Determine the (x, y) coordinate at the center of the cell enclosing the given text.  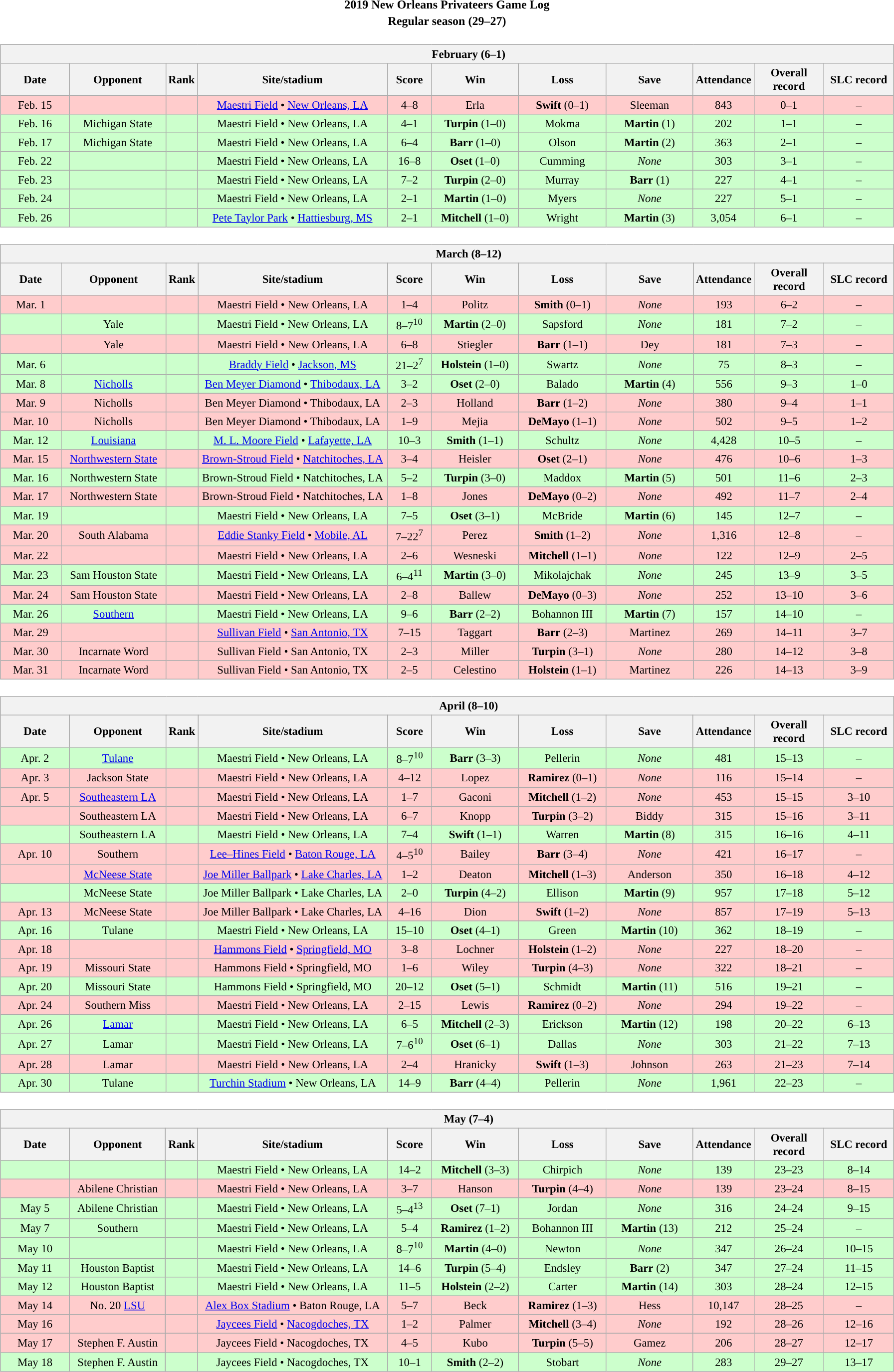
27–24 (789, 1268)
Mar. 24 (31, 595)
Johnson (650, 1064)
380 (724, 403)
Newton (563, 1248)
2–8 (409, 595)
Deaton (475, 874)
Oset (7–1) (475, 1208)
Martin (10) (650, 930)
Louisiana (114, 441)
Hess (650, 1306)
1–4 (409, 304)
Lee–Hines Field • Baton Rouge, LA (293, 854)
Mitchell (2–3) (475, 1024)
11–7 (789, 496)
10–6 (789, 459)
Mar. 9 (31, 403)
5–12 (859, 893)
3–1 (789, 161)
Smith (2–2) (475, 1362)
Oset (5–1) (475, 987)
269 (724, 633)
Kubo (475, 1343)
Holstein (1–1) (562, 670)
Apr. 13 (35, 912)
March (8–12) (447, 253)
15–15 (789, 797)
Smith (0–1) (562, 304)
Mar. 26 (31, 614)
3–2 (409, 384)
22–23 (789, 1083)
501 (724, 478)
5–2 (409, 478)
202 (723, 124)
Martin (6) (650, 515)
May 18 (35, 1362)
Martin (9) (650, 893)
May 7 (35, 1228)
Mar. 10 (31, 422)
Gaconi (475, 797)
16–18 (789, 874)
10–1 (410, 1362)
Feb. 16 (35, 124)
15–16 (789, 816)
Carter (563, 1287)
Holland (475, 403)
362 (723, 930)
DeMayo (0–3) (562, 595)
7–3 (789, 344)
5–13 (859, 912)
Mitchell (3–3) (475, 1169)
M. L. Moore Field • Lafayette, LA (293, 441)
Swartz (562, 364)
Feb. 26 (35, 218)
7–14 (859, 1064)
Balado (562, 384)
Ramirez (1–2) (475, 1228)
Celestino (475, 670)
Feb. 24 (35, 199)
Mar. 19 (31, 515)
14–9 (410, 1083)
May 14 (35, 1306)
252 (724, 595)
Mitchell (1–3) (563, 874)
Martin (1–0) (475, 199)
Mokma (563, 124)
Swift (1–1) (475, 834)
18–20 (789, 949)
Feb. 17 (35, 143)
Maddox (562, 478)
7–15 (409, 633)
Holstein (2–2) (475, 1287)
15–14 (789, 778)
Mitchell (1–2) (563, 797)
Barr (1–0) (475, 143)
421 (723, 854)
Jones (475, 496)
294 (723, 1005)
Mar. 15 (31, 459)
10–5 (789, 441)
Murray (563, 180)
25–24 (789, 1228)
May 12 (35, 1287)
Sapsford (562, 324)
Barr (3–4) (563, 854)
Mar. 12 (31, 441)
May (7–4) (447, 1119)
263 (723, 1064)
Ramirez (1–3) (563, 1306)
19–22 (789, 1005)
28–26 (789, 1324)
Schultz (562, 441)
17–18 (789, 893)
350 (723, 874)
Wright (563, 218)
Martin (7) (650, 614)
Feb. 23 (35, 180)
Dallas (563, 1044)
Apr. 27 (35, 1044)
283 (723, 1362)
10,147 (723, 1306)
5–413 (410, 1208)
14–2 (410, 1169)
Martin (4) (650, 384)
Oset (4–1) (475, 930)
Barr (3–3) (475, 758)
556 (724, 384)
14–13 (789, 670)
15–13 (789, 758)
14–11 (789, 633)
8–14 (859, 1169)
1–6 (410, 968)
6–5 (410, 1024)
Hanson (475, 1188)
21–22 (789, 1044)
Eddie Stanky Field • Mobile, AL (293, 535)
502 (724, 422)
75 (724, 364)
2–0 (410, 893)
9–5 (789, 422)
Oset (2–0) (475, 384)
Turpin (4–2) (475, 893)
Mar. 8 (31, 384)
453 (723, 797)
Swift (1–2) (563, 912)
1–9 (409, 422)
13–9 (789, 575)
Dey (650, 344)
Apr. 28 (35, 1064)
145 (724, 515)
May 17 (35, 1343)
13–17 (859, 1362)
116 (723, 778)
7–610 (410, 1044)
February (6–1) (447, 54)
4–5 (410, 1343)
Bailey (475, 854)
Mejia (475, 422)
Ballew (475, 595)
20–22 (789, 1024)
Oset (6–1) (475, 1044)
3–6 (859, 595)
9–6 (409, 614)
14–12 (789, 651)
28–24 (789, 1287)
Mar. 22 (31, 555)
7–4 (410, 834)
8–15 (859, 1188)
Swift (0–1) (563, 105)
May 16 (35, 1324)
11–6 (789, 478)
2–15 (410, 1005)
6–4 (410, 143)
Apr. 24 (35, 1005)
Alex Box Stadium • Baton Rouge, LA (292, 1306)
10–3 (409, 441)
Mar. 20 (31, 535)
Barr (1–2) (562, 403)
3–5 (859, 575)
Turpin (4–4) (563, 1188)
Apr. 20 (35, 987)
5–1 (789, 199)
Lopez (475, 778)
Taggart (475, 633)
DeMayo (1–1) (562, 422)
Myers (563, 199)
Stiegler (475, 344)
Southern Miss (118, 1005)
Jordan (563, 1208)
20–12 (410, 987)
Biddy (650, 816)
957 (723, 893)
4–510 (410, 854)
McBride (562, 515)
Erla (475, 105)
206 (723, 1343)
Turpin (1–0) (475, 124)
Mitchell (1–0) (475, 218)
19–21 (789, 987)
Mikolajchak (562, 575)
Oset (3–1) (475, 515)
Beck (475, 1306)
12–15 (859, 1287)
South Alabama (114, 535)
Apr. 16 (35, 930)
Martin (2–0) (475, 324)
Martin (14) (650, 1287)
Mar. 31 (31, 670)
14–10 (789, 614)
15–10 (410, 930)
Mar. 6 (31, 364)
Braddy Field • Jackson, MS (293, 364)
Feb. 22 (35, 161)
Wesneski (475, 555)
Mar. 30 (31, 651)
16–8 (410, 161)
April (8–10) (447, 706)
245 (724, 575)
Turpin (3–1) (562, 651)
May 10 (35, 1248)
Oset (2–1) (562, 459)
Stobart (563, 1362)
1–0 (859, 384)
Mar. 16 (31, 478)
193 (724, 304)
Barr (4–4) (475, 1083)
Knopp (475, 816)
Mitchell (1–1) (562, 555)
Endsley (563, 1268)
12–9 (789, 555)
Mitchell (3–4) (563, 1324)
Ramirez (0–2) (563, 1005)
3–9 (859, 670)
Turpin (3–2) (563, 816)
Dion (475, 912)
18–21 (789, 968)
Martin (12) (650, 1024)
Barr (1–1) (562, 344)
7–13 (859, 1044)
12–17 (859, 1343)
May 5 (35, 1208)
Hranicky (475, 1064)
Mar. 23 (31, 575)
6–411 (409, 575)
Martin (13) (650, 1228)
Politz (475, 304)
322 (723, 968)
Martin (8) (650, 834)
Martin (1) (650, 124)
Miller (475, 651)
9–3 (789, 384)
198 (723, 1024)
Pete Taylor Park • Hattiesburg, MS (292, 218)
11–15 (859, 1268)
Mar. 17 (31, 496)
Erickson (563, 1024)
Apr. 5 (35, 797)
29–27 (789, 1362)
Jackson State (118, 778)
Warren (563, 834)
Schmidt (563, 987)
Barr (1) (650, 180)
6–7 (410, 816)
28–27 (789, 1343)
Apr. 30 (35, 1083)
2–6 (409, 555)
6–8 (409, 344)
6–13 (859, 1024)
Chirpich (563, 1169)
26–24 (789, 1248)
9–4 (789, 403)
12–8 (789, 535)
Turpin (2–0) (475, 180)
122 (724, 555)
Apr. 19 (35, 968)
481 (723, 758)
Turpin (5–5) (563, 1343)
21–23 (789, 1064)
157 (724, 614)
Gamez (650, 1343)
Smith (1–2) (562, 535)
857 (723, 912)
8–3 (789, 364)
6–1 (789, 218)
Feb. 15 (35, 105)
1–7 (410, 797)
16–17 (789, 854)
476 (724, 459)
6–2 (789, 304)
Apr. 10 (35, 854)
3,054 (723, 218)
Barr (2–2) (475, 614)
Martin (3–0) (475, 575)
1,961 (723, 1083)
Perez (475, 535)
9–15 (859, 1208)
Ramirez (0–1) (563, 778)
7–227 (409, 535)
3–4 (409, 459)
Wiley (475, 968)
11–5 (410, 1287)
Apr. 18 (35, 949)
Martin (5) (650, 478)
Swift (1–3) (563, 1064)
13–10 (789, 595)
Olson (563, 143)
0–1 (789, 105)
Martin (4–0) (475, 1248)
Anderson (650, 874)
Palmer (475, 1324)
Apr. 3 (35, 778)
4–16 (410, 912)
Apr. 2 (35, 758)
10–15 (859, 1248)
Barr (2–3) (562, 633)
14–6 (410, 1268)
23–24 (789, 1188)
Apr. 26 (35, 1024)
Holstein (1–2) (563, 949)
17–19 (789, 912)
192 (723, 1324)
Turchin Stadium • New Orleans, LA (293, 1083)
4,428 (724, 441)
No. 20 LSU (117, 1306)
Turpin (3–0) (475, 478)
24–24 (789, 1208)
Holstein (1–0) (475, 364)
Mar. 1 (31, 304)
Martin (11) (650, 987)
1–3 (859, 459)
12–16 (859, 1324)
16–16 (789, 834)
Martin (3) (650, 218)
316 (723, 1208)
Turpin (5–4) (475, 1268)
DeMayo (0–2) (562, 496)
1,316 (724, 535)
5–7 (410, 1306)
Oset (1–0) (475, 161)
Mar. 29 (31, 633)
363 (723, 143)
Green (563, 930)
21–27 (409, 364)
Smith (1–1) (475, 441)
Lewis (475, 1005)
226 (724, 670)
7–5 (409, 515)
Heisler (475, 459)
23–23 (789, 1169)
Cumming (563, 161)
3–11 (859, 816)
5–4 (410, 1228)
Ellison (563, 893)
492 (724, 496)
May 11 (35, 1268)
Turpin (4–3) (563, 968)
4–8 (410, 105)
12–7 (789, 515)
Sleeman (650, 105)
28–25 (789, 1306)
1–8 (409, 496)
280 (724, 651)
Martin (2) (650, 143)
212 (723, 1228)
4–11 (859, 834)
18–19 (789, 930)
Lochner (475, 949)
Barr (2) (650, 1268)
843 (723, 105)
3–10 (859, 797)
516 (723, 987)
